Identify which cell holds the provided text, then report its (X, Y) central coordinate. 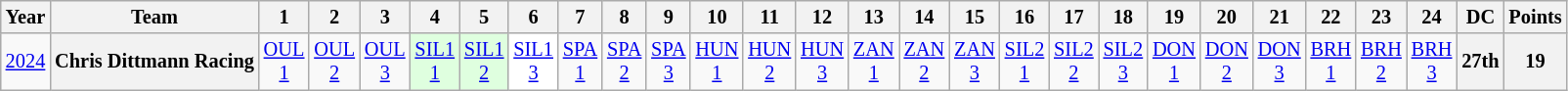
10 (717, 17)
12 (822, 17)
SIL23 (1123, 62)
2 (334, 17)
DC (1480, 17)
HUN3 (822, 62)
3 (385, 17)
1 (284, 17)
ZAN2 (925, 62)
14 (925, 17)
6 (533, 17)
Points (1536, 17)
Year (25, 17)
22 (1331, 17)
OUL2 (334, 62)
SPA3 (669, 62)
SIL12 (484, 62)
OUL3 (385, 62)
SIL11 (435, 62)
HUN2 (769, 62)
20 (1227, 17)
DON1 (1174, 62)
15 (975, 17)
27th (1480, 62)
7 (581, 17)
SIL22 (1073, 62)
BRH1 (1331, 62)
ZAN3 (975, 62)
HUN1 (717, 62)
4 (435, 17)
9 (669, 17)
SPA1 (581, 62)
Chris Dittmann Racing (154, 62)
8 (624, 17)
2024 (25, 62)
5 (484, 17)
DON3 (1280, 62)
ZAN1 (874, 62)
BRH2 (1381, 62)
11 (769, 17)
Team (154, 17)
13 (874, 17)
18 (1123, 17)
SPA2 (624, 62)
21 (1280, 17)
23 (1381, 17)
SIL13 (533, 62)
24 (1432, 17)
OUL1 (284, 62)
SIL21 (1024, 62)
17 (1073, 17)
DON2 (1227, 62)
BRH3 (1432, 62)
16 (1024, 17)
